Return (X, Y) of the center of cell containing provided text 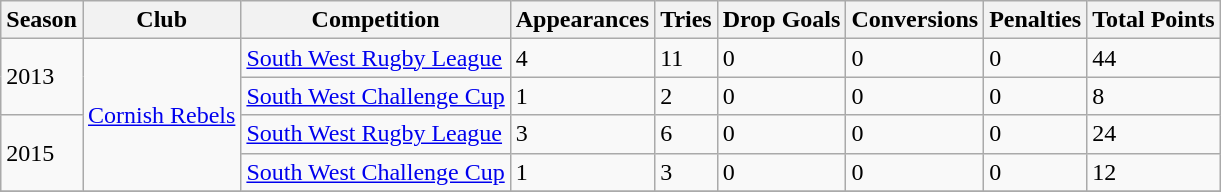
Tries (686, 20)
Cornish Rebels (161, 115)
Appearances (582, 20)
11 (686, 58)
24 (1154, 134)
12 (1154, 172)
Total Points (1154, 20)
Drop Goals (782, 20)
2013 (42, 77)
Conversions (915, 20)
Season (42, 20)
8 (1154, 96)
2015 (42, 153)
6 (686, 134)
4 (582, 58)
Penalties (1036, 20)
2 (686, 96)
44 (1154, 58)
Club (161, 20)
Competition (376, 20)
